Pinpoint the cell where the given text exists, returning its (X, Y) midpoint coordinate. 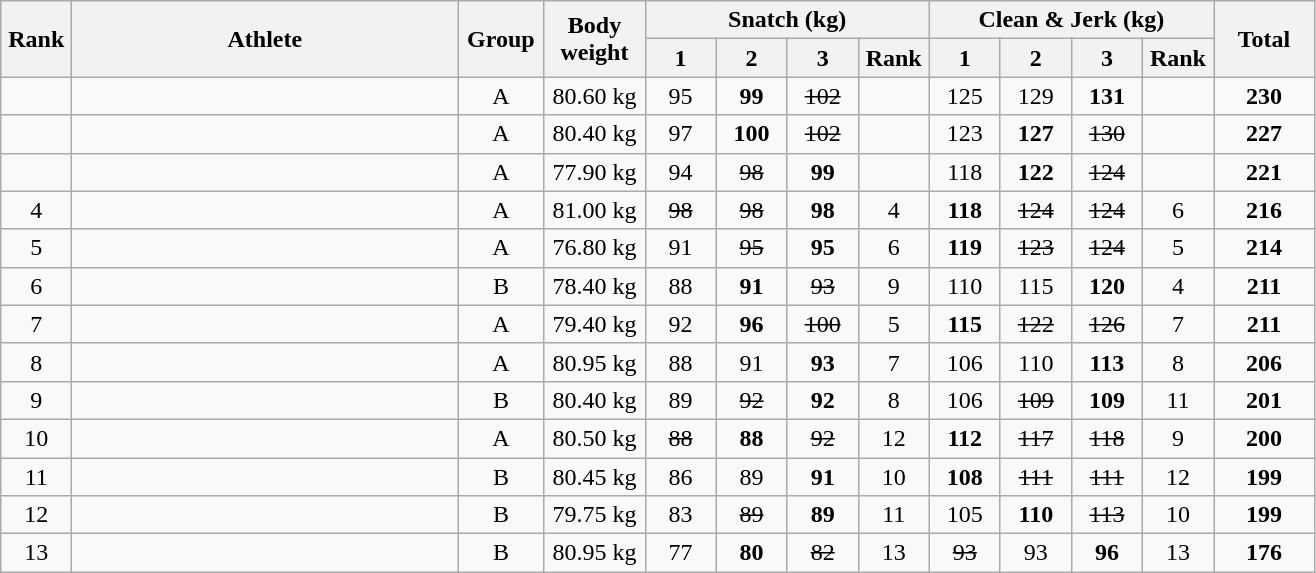
77 (680, 553)
80.45 kg (594, 477)
76.80 kg (594, 248)
214 (1264, 248)
Snatch (kg) (787, 20)
Group (501, 39)
80.60 kg (594, 96)
79.75 kg (594, 515)
105 (964, 515)
176 (1264, 553)
129 (1036, 96)
112 (964, 438)
117 (1036, 438)
130 (1106, 134)
Total (1264, 39)
200 (1264, 438)
97 (680, 134)
86 (680, 477)
125 (964, 96)
82 (822, 553)
78.40 kg (594, 286)
206 (1264, 362)
127 (1036, 134)
230 (1264, 96)
216 (1264, 210)
Athlete (265, 39)
79.40 kg (594, 324)
126 (1106, 324)
120 (1106, 286)
77.90 kg (594, 172)
227 (1264, 134)
108 (964, 477)
80.50 kg (594, 438)
Body weight (594, 39)
201 (1264, 400)
119 (964, 248)
83 (680, 515)
80 (752, 553)
94 (680, 172)
Clean & Jerk (kg) (1071, 20)
81.00 kg (594, 210)
131 (1106, 96)
221 (1264, 172)
